Extract the [x, y] coordinate from the center of the cell holding the provided text.  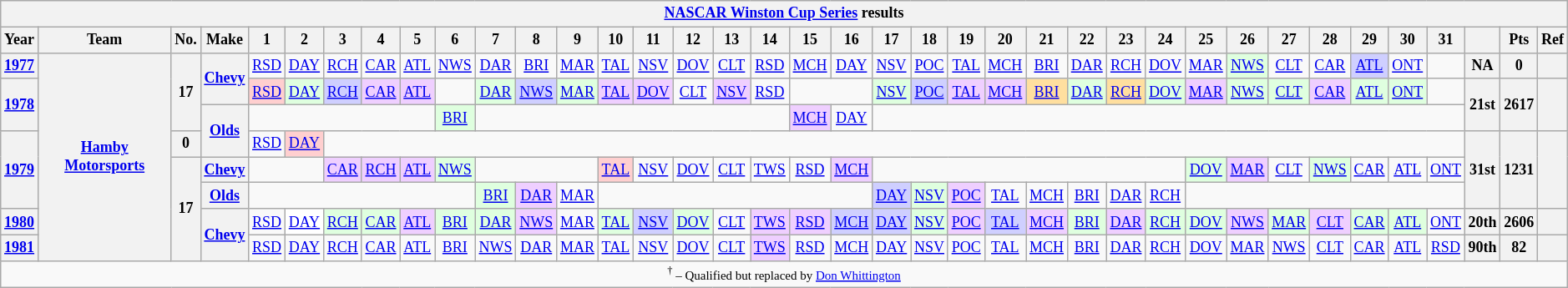
26 [1247, 40]
1978 [20, 104]
11 [653, 40]
Ref [1553, 40]
10 [615, 40]
Team [104, 40]
21 [1047, 40]
Year [20, 40]
15 [810, 40]
2617 [1520, 104]
12 [693, 40]
3 [342, 40]
1980 [20, 222]
82 [1520, 247]
16 [852, 40]
† – Qualified but replaced by Don Whittington [784, 274]
24 [1166, 40]
1979 [20, 170]
23 [1125, 40]
22 [1087, 40]
NASCAR Winston Cup Series results [784, 13]
Make [225, 40]
20 [1005, 40]
NA [1483, 65]
19 [966, 40]
5 [417, 40]
2 [304, 40]
20th [1483, 222]
29 [1369, 40]
18 [930, 40]
4 [381, 40]
7 [496, 40]
28 [1329, 40]
31st [1483, 170]
1231 [1520, 170]
25 [1206, 40]
30 [1408, 40]
2606 [1520, 222]
13 [731, 40]
21st [1483, 104]
1 [267, 40]
90th [1483, 247]
No. [185, 40]
1977 [20, 65]
31 [1446, 40]
27 [1289, 40]
8 [536, 40]
6 [456, 40]
9 [578, 40]
14 [770, 40]
Pts [1520, 40]
1981 [20, 247]
Hamby Motorsports [104, 157]
